Scan for the cell matching the given text and deliver its [X, Y] coordinate at center. 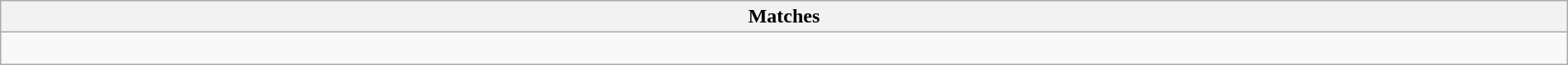
Matches [784, 17]
